Provide the [X, Y] coordinate of the cell's center where the given text is located.  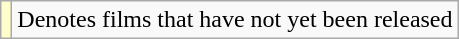
Denotes films that have not yet been released [235, 20]
